For the text-containing cell, return its midpoint in [x, y] coordinate format. 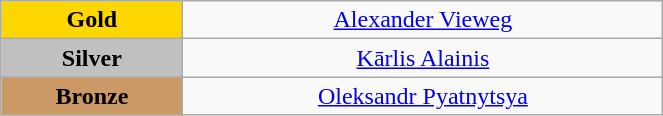
Silver [92, 58]
Alexander Vieweg [423, 20]
Oleksandr Pyatnytsya [423, 96]
Bronze [92, 96]
Gold [92, 20]
Kārlis Alainis [423, 58]
